Capture the cell that displays the provided text and extract its (x, y) central coordinate. 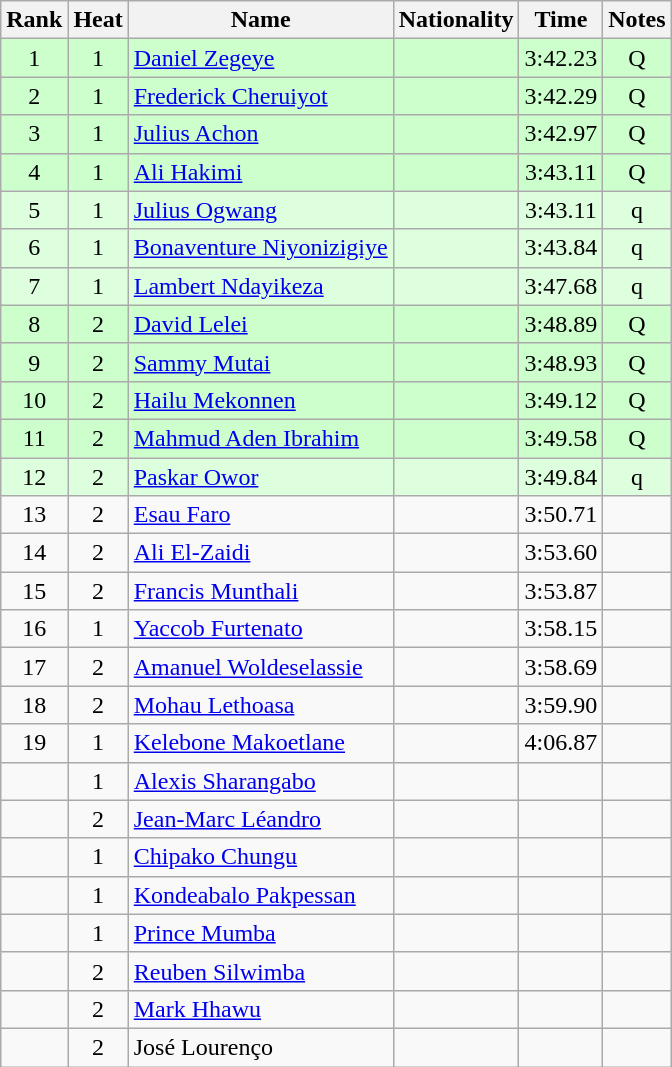
Reuben Silwimba (260, 971)
12 (34, 477)
3:50.71 (561, 515)
David Lelei (260, 324)
Kelebone Makoetlane (260, 743)
3:43.84 (561, 248)
Mahmud Aden Ibrahim (260, 438)
6 (34, 248)
3:42.23 (561, 58)
Rank (34, 20)
17 (34, 667)
3:49.84 (561, 477)
7 (34, 286)
Frederick Cheruiyot (260, 96)
Julius Achon (260, 134)
Alexis Sharangabo (260, 781)
Sammy Mutai (260, 362)
4:06.87 (561, 743)
Heat (98, 20)
Kondeabalo Pakpessan (260, 895)
Daniel Zegeye (260, 58)
15 (34, 591)
Prince Mumba (260, 933)
Mohau Lethoasa (260, 705)
Chipako Chungu (260, 857)
3:49.12 (561, 400)
Bonaventure Niyonizigiye (260, 248)
3:59.90 (561, 705)
Hailu Mekonnen (260, 400)
Mark Hhawu (260, 1009)
3:53.60 (561, 553)
3:58.69 (561, 667)
3:48.89 (561, 324)
8 (34, 324)
5 (34, 210)
Ali Hakimi (260, 172)
Lambert Ndayikeza (260, 286)
Julius Ogwang (260, 210)
3:53.87 (561, 591)
Name (260, 20)
14 (34, 553)
Amanuel Woldeselassie (260, 667)
16 (34, 629)
Nationality (456, 20)
18 (34, 705)
Esau Faro (260, 515)
13 (34, 515)
Ali El-Zaidi (260, 553)
19 (34, 743)
3:49.58 (561, 438)
Notes (637, 20)
3:58.15 (561, 629)
Paskar Owor (260, 477)
3:47.68 (561, 286)
Jean-Marc Léandro (260, 819)
3:42.97 (561, 134)
3:48.93 (561, 362)
4 (34, 172)
10 (34, 400)
3:42.29 (561, 96)
José Lourenço (260, 1047)
Yaccob Furtenato (260, 629)
Francis Munthali (260, 591)
11 (34, 438)
9 (34, 362)
3 (34, 134)
Time (561, 20)
